Determine the (x, y) coordinate at the center of the cell enclosing the given text.  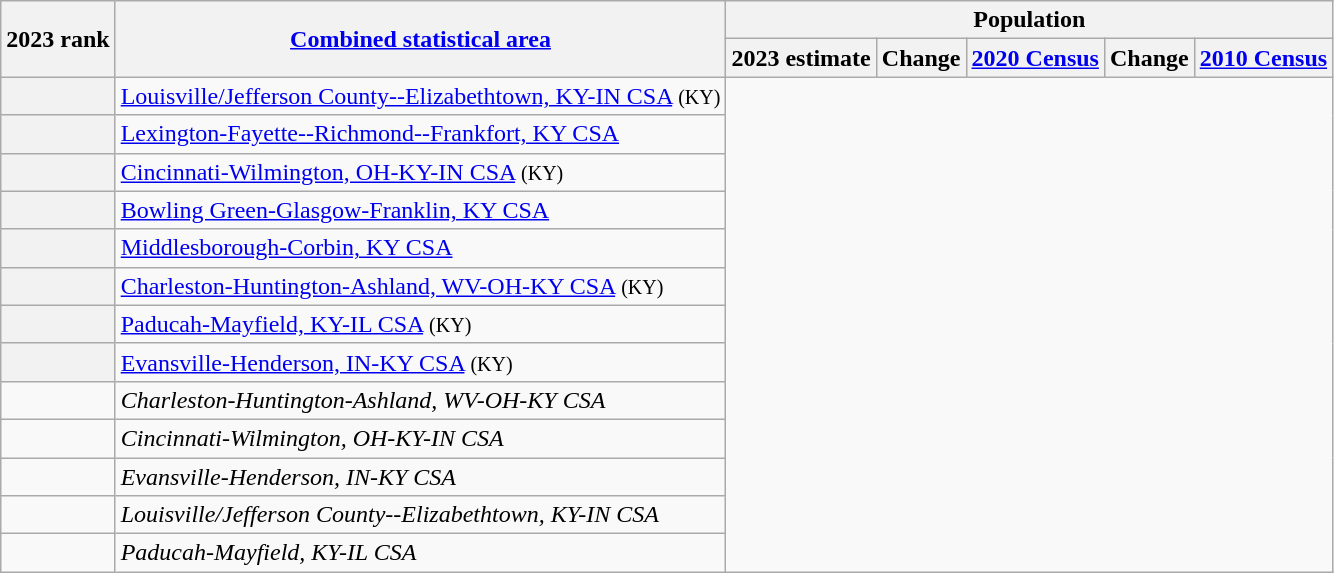
Evansville-Henderson, IN-KY CSA (KY) (420, 362)
Population (1030, 20)
2010 Census (1263, 58)
Evansville-Henderson, IN-KY CSA (420, 477)
Lexington-Fayette--Richmond--Frankfort, KY CSA (420, 134)
Charleston-Huntington-Ashland, WV-OH-KY CSA (420, 400)
Paducah-Mayfield, KY-IL CSA (420, 553)
Bowling Green-Glasgow-Franklin, KY CSA (420, 210)
Middlesborough-Corbin, KY CSA (420, 248)
2023 rank (58, 39)
Louisville/Jefferson County--Elizabethtown, KY-IN CSA (420, 515)
Paducah-Mayfield, KY-IL CSA (KY) (420, 324)
Cincinnati-Wilmington, OH-KY-IN CSA (KY) (420, 172)
Cincinnati-Wilmington, OH-KY-IN CSA (420, 438)
Louisville/Jefferson County--Elizabethtown, KY-IN CSA (KY) (420, 96)
2020 Census (1035, 58)
Combined statistical area (420, 39)
Charleston-Huntington-Ashland, WV-OH-KY CSA (KY) (420, 286)
2023 estimate (801, 58)
